Return (x, y) of the center of cell containing provided text 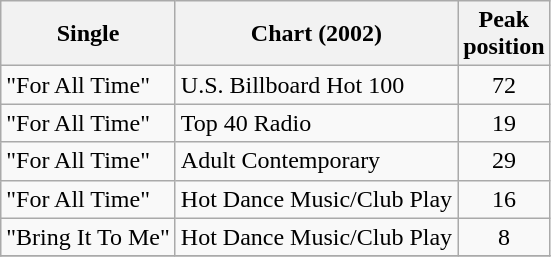
Top 40 Radio (316, 123)
16 (504, 199)
19 (504, 123)
Adult Contemporary (316, 161)
"Bring It To Me" (88, 237)
Chart (2002) (316, 34)
U.S. Billboard Hot 100 (316, 85)
8 (504, 237)
Peakposition (504, 34)
Single (88, 34)
72 (504, 85)
29 (504, 161)
